Output the [X, Y] coordinate of the center of the cell containing the given text.  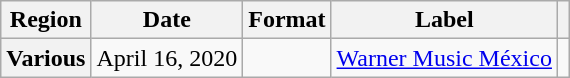
Date [167, 20]
Label [444, 20]
April 16, 2020 [167, 58]
Format [287, 20]
Various [46, 58]
Warner Music México [444, 58]
Region [46, 20]
